From the cell containing the given text, extract its center point as [x, y] coordinate. 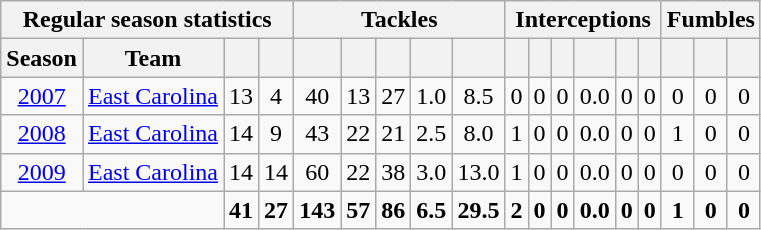
2.5 [432, 134]
Fumbles [710, 20]
8.5 [478, 96]
3.0 [432, 172]
2007 [42, 96]
86 [394, 210]
1.0 [432, 96]
143 [318, 210]
8.0 [478, 134]
Regular season statistics [148, 20]
60 [318, 172]
29.5 [478, 210]
Team [152, 58]
38 [394, 172]
2009 [42, 172]
13.0 [478, 172]
21 [394, 134]
Season [42, 58]
4 [276, 96]
43 [318, 134]
6.5 [432, 210]
Interceptions [583, 20]
9 [276, 134]
2008 [42, 134]
57 [358, 210]
Tackles [400, 20]
2 [516, 210]
41 [242, 210]
40 [318, 96]
